For the text-containing cell, return its midpoint in (x, y) coordinate format. 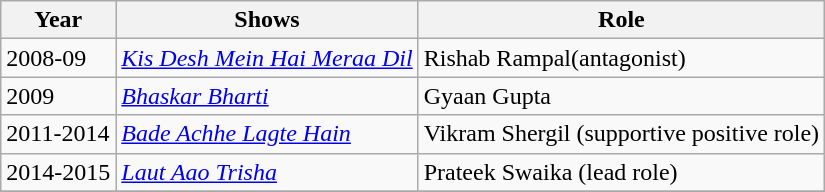
2014-2015 (58, 172)
Rishab Rampal(antagonist) (621, 58)
Laut Aao Trisha (267, 172)
Gyaan Gupta (621, 96)
Bhaskar Bharti (267, 96)
Shows (267, 20)
2008-09 (58, 58)
Kis Desh Mein Hai Meraa Dil (267, 58)
Role (621, 20)
2009 (58, 96)
2011-2014 (58, 134)
Prateek Swaika (lead role) (621, 172)
Bade Achhe Lagte Hain (267, 134)
Year (58, 20)
Vikram Shergil (supportive positive role) (621, 134)
